Capture the cell that displays the provided text and extract its [X, Y] central coordinate. 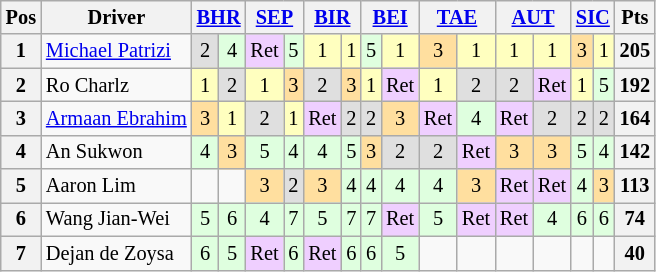
Aaron Lim [116, 186]
164 [635, 118]
Armaan Ebrahim [116, 118]
142 [635, 152]
Pos [21, 17]
Pts [635, 17]
74 [635, 219]
SIC [593, 17]
An Sukwon [116, 152]
BHR [219, 17]
192 [635, 85]
BIR [332, 17]
SEP [275, 17]
TAE [457, 17]
BEI [390, 17]
Wang Jian-Wei [116, 219]
Ro Charlz [116, 85]
113 [635, 186]
AUT [533, 17]
Michael Patrizi [116, 51]
205 [635, 51]
40 [635, 253]
Driver [116, 17]
Dejan de Zoysa [116, 253]
